Identify which cell holds the provided text, then report its (X, Y) central coordinate. 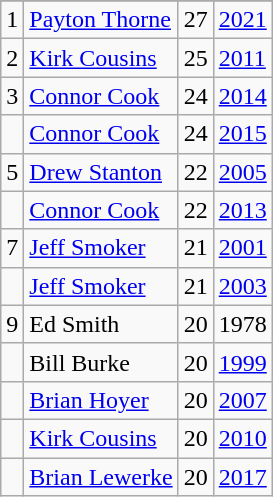
Payton Thorne (101, 20)
Brian Lewerke (101, 477)
2013 (242, 210)
Drew Stanton (101, 172)
2021 (242, 20)
25 (196, 58)
2017 (242, 477)
2010 (242, 438)
9 (12, 324)
7 (12, 248)
2014 (242, 96)
1978 (242, 324)
Bill Burke (101, 362)
27 (196, 20)
1999 (242, 362)
Ed Smith (101, 324)
2015 (242, 134)
2 (12, 58)
2005 (242, 172)
2011 (242, 58)
1 (12, 20)
3 (12, 96)
2007 (242, 400)
2003 (242, 286)
Brian Hoyer (101, 400)
5 (12, 172)
2001 (242, 248)
